From the cell containing the given text, extract its center point as [x, y] coordinate. 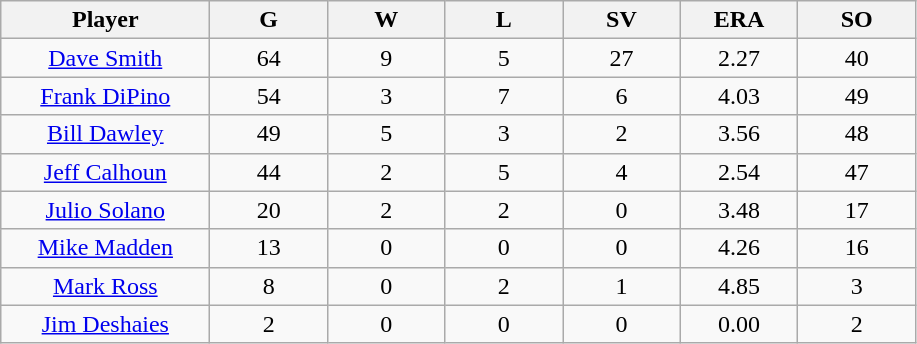
Jeff Calhoun [106, 172]
Mark Ross [106, 286]
3.56 [739, 134]
Frank DiPino [106, 96]
40 [857, 58]
Bill Dawley [106, 134]
2.27 [739, 58]
17 [857, 210]
W [386, 20]
3.48 [739, 210]
SO [857, 20]
8 [269, 286]
1 [622, 286]
9 [386, 58]
ERA [739, 20]
48 [857, 134]
G [269, 20]
Dave Smith [106, 58]
16 [857, 248]
L [504, 20]
4.85 [739, 286]
4.03 [739, 96]
4 [622, 172]
SV [622, 20]
Jim Deshaies [106, 324]
27 [622, 58]
2.54 [739, 172]
6 [622, 96]
0.00 [739, 324]
20 [269, 210]
47 [857, 172]
Mike Madden [106, 248]
Player [106, 20]
64 [269, 58]
Julio Solano [106, 210]
4.26 [739, 248]
54 [269, 96]
44 [269, 172]
13 [269, 248]
7 [504, 96]
